Return the [x, y] coordinate for the center point of the cell that contains the specified text.  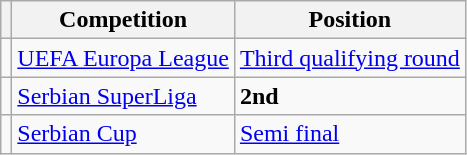
Semi final [350, 134]
2nd [350, 96]
UEFA Europa League [124, 58]
Serbian SuperLiga [124, 96]
Position [350, 20]
Competition [124, 20]
Serbian Cup [124, 134]
Third qualifying round [350, 58]
